Extract the (x, y) coordinate from the center of the cell holding the provided text.  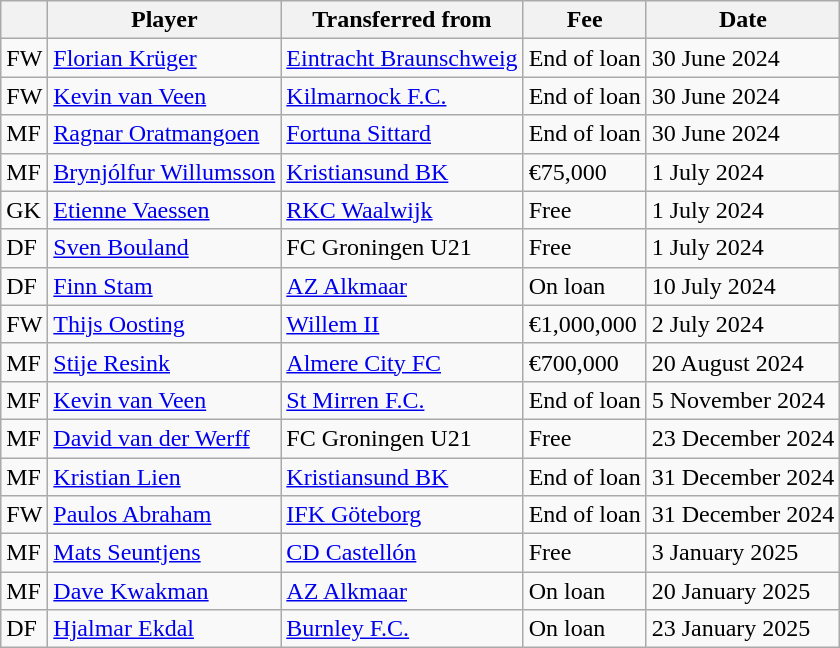
5 November 2024 (743, 400)
Ragnar Oratmangoen (164, 134)
Burnley F.C. (402, 629)
Fee (584, 20)
Transferred from (402, 20)
€75,000 (584, 172)
Sven Bouland (164, 248)
RKC Waalwijk (402, 210)
€1,000,000 (584, 324)
Eintracht Braunschweig (402, 58)
GK (24, 210)
Brynjólfur Willumsson (164, 172)
Stije Resink (164, 362)
Kristian Lien (164, 477)
St Mirren F.C. (402, 400)
23 December 2024 (743, 438)
David van der Werff (164, 438)
Fortuna Sittard (402, 134)
Etienne Vaessen (164, 210)
Florian Krüger (164, 58)
Dave Kwakman (164, 591)
2 July 2024 (743, 324)
20 August 2024 (743, 362)
20 January 2025 (743, 591)
€700,000 (584, 362)
CD Castellón (402, 553)
Willem II (402, 324)
IFK Göteborg (402, 515)
3 January 2025 (743, 553)
Date (743, 20)
10 July 2024 (743, 286)
Almere City FC (402, 362)
Paulos Abraham (164, 515)
Kilmarnock F.C. (402, 96)
Thijs Oosting (164, 324)
Player (164, 20)
23 January 2025 (743, 629)
Hjalmar Ekdal (164, 629)
Finn Stam (164, 286)
Mats Seuntjens (164, 553)
